Detect which cell encompasses the target text, then output its [X, Y] center coordinate. 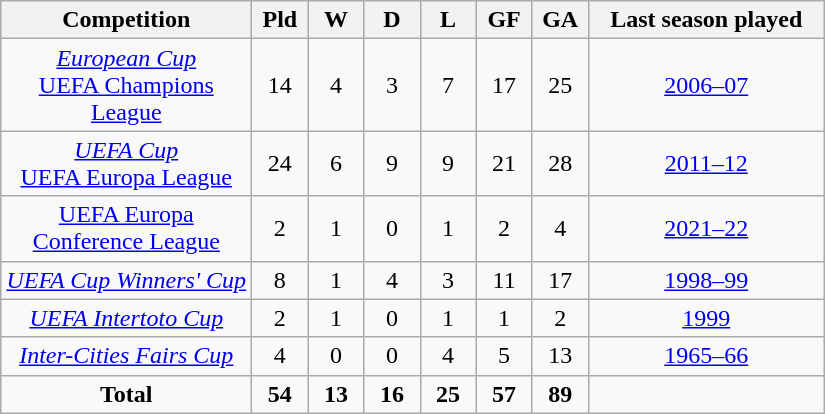
Inter-Cities Fairs Cup [126, 356]
5 [504, 356]
21 [504, 164]
7 [448, 85]
UEFA Europa Conference League [126, 228]
UEFA Cup Winners' Cup [126, 280]
1965–66 [706, 356]
89 [560, 394]
6 [336, 164]
1998–99 [706, 280]
Last season played [706, 20]
UEFA Intertoto Cup [126, 318]
11 [504, 280]
D [392, 20]
GF [504, 20]
Pld [280, 20]
L [448, 20]
2021–22 [706, 228]
14 [280, 85]
UEFA Cup UEFA Europa League [126, 164]
1999 [706, 318]
8 [280, 280]
24 [280, 164]
European Cup UEFA Champions League [126, 85]
16 [392, 394]
Competition [126, 20]
28 [560, 164]
GA [560, 20]
57 [504, 394]
W [336, 20]
2011–12 [706, 164]
Total [126, 394]
54 [280, 394]
2006–07 [706, 85]
